Return the (x, y) coordinate for the center point of the cell that contains the specified text.  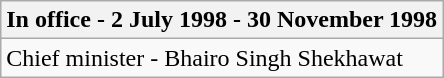
Chief minister - Bhairo Singh Shekhawat (222, 58)
In office - 2 July 1998 - 30 November 1998 (222, 20)
